Extract the [X, Y] coordinate from the center of the cell holding the provided text.  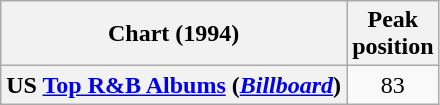
83 [393, 85]
US Top R&B Albums (Billboard) [174, 85]
Chart (1994) [174, 34]
Peak position [393, 34]
